From the cell containing the given text, extract its center point as [x, y] coordinate. 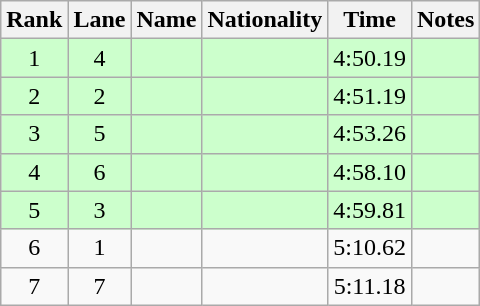
5:10.62 [370, 248]
Name [166, 20]
Notes [445, 20]
4:58.10 [370, 172]
4:59.81 [370, 210]
4:50.19 [370, 58]
Lane [100, 20]
Nationality [265, 20]
5:11.18 [370, 286]
4:53.26 [370, 134]
Rank [34, 20]
4:51.19 [370, 96]
Time [370, 20]
